Return (X, Y) of the center of cell containing provided text 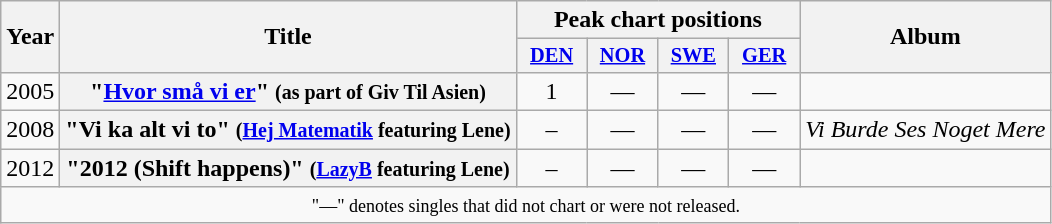
Vi Burde Ses Noget Mere (926, 130)
2008 (30, 130)
GER (764, 56)
2005 (30, 91)
Year (30, 37)
Peak chart positions (658, 20)
SWE (694, 56)
DEN (552, 56)
1 (552, 91)
Album (926, 37)
"Vi ka alt vi to" (Hej Matematik featuring Lene) (288, 130)
NOR (622, 56)
"Hvor små vi er" (as part of Giv Til Asien) (288, 91)
"—" denotes singles that did not chart or were not released. (526, 205)
2012 (30, 168)
"2012 (Shift happens)" (LazyB featuring Lene) (288, 168)
Title (288, 37)
